Identify which cell holds the provided text, then report its (X, Y) central coordinate. 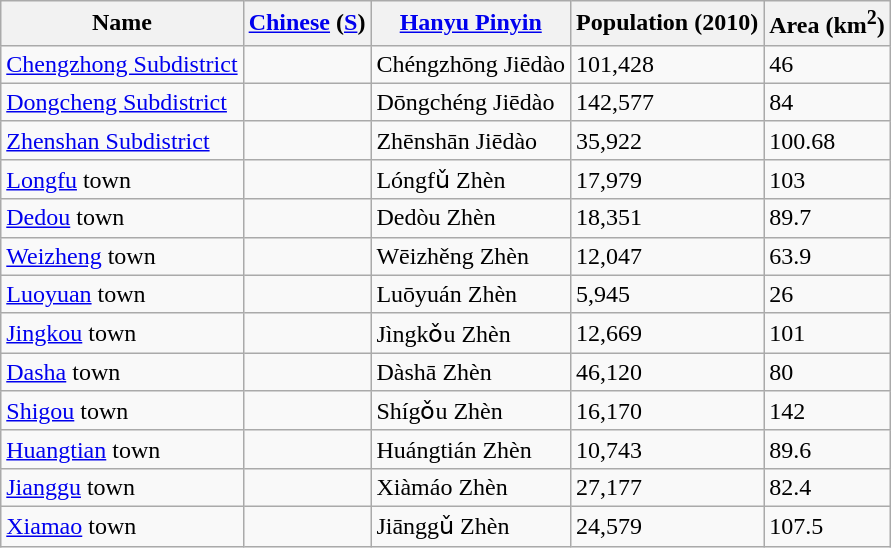
Chéngzhōng Jiēdào (471, 64)
12,047 (668, 256)
Dedou town (122, 218)
16,170 (668, 411)
Luoyuan town (122, 294)
17,979 (668, 179)
Shigou town (122, 411)
142,577 (668, 102)
Jianggu town (122, 487)
24,579 (668, 527)
12,669 (668, 333)
142 (828, 411)
10,743 (668, 449)
Zhenshan Subdistrict (122, 140)
Dongcheng Subdistrict (122, 102)
Xiamao town (122, 527)
101,428 (668, 64)
Jingkou town (122, 333)
100.68 (828, 140)
82.4 (828, 487)
89.7 (828, 218)
80 (828, 372)
Huangtian town (122, 449)
Luōyuán Zhèn (471, 294)
27,177 (668, 487)
Jìngkǒu Zhèn (471, 333)
Lóngfǔ Zhèn (471, 179)
Population (2010) (668, 24)
63.9 (828, 256)
Dàshā Zhèn (471, 372)
Name (122, 24)
Hanyu Pinyin (471, 24)
5,945 (668, 294)
Jiānggǔ Zhèn (471, 527)
35,922 (668, 140)
Dasha town (122, 372)
46 (828, 64)
Weizheng town (122, 256)
26 (828, 294)
18,351 (668, 218)
84 (828, 102)
Zhēnshān Jiēdào (471, 140)
Dedòu Zhèn (471, 218)
Shígǒu Zhèn (471, 411)
Wēizhěng Zhèn (471, 256)
Xiàmáo Zhèn (471, 487)
103 (828, 179)
89.6 (828, 449)
101 (828, 333)
Chengzhong Subdistrict (122, 64)
Area (km2) (828, 24)
Longfu town (122, 179)
Dōngchéng Jiēdào (471, 102)
Huángtián Zhèn (471, 449)
46,120 (668, 372)
Chinese (S) (307, 24)
107.5 (828, 527)
